From the cell containing the given text, extract its center point as (X, Y) coordinate. 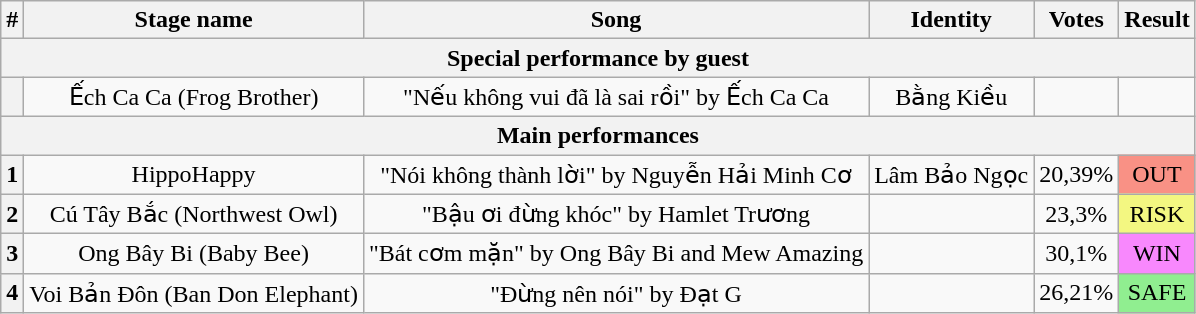
"Nếu không vui đã là sai rồi" by Ếch Ca Ca (616, 97)
Special performance by guest (598, 58)
2 (12, 214)
20,39% (1076, 174)
RISK (1157, 214)
SAFE (1157, 293)
# (12, 20)
"Đừng nên nói" by Đạt G (616, 293)
Votes (1076, 20)
23,3% (1076, 214)
Bằng Kiều (952, 97)
"Bát cơm mặn" by Ong Bây Bi and Mew Amazing (616, 254)
Identity (952, 20)
Stage name (194, 20)
Voi Bản Đôn (Ban Don Elephant) (194, 293)
Lâm Bảo Ngọc (952, 174)
Cú Tây Bắc (Northwest Owl) (194, 214)
WIN (1157, 254)
26,21% (1076, 293)
30,1% (1076, 254)
Ếch Ca Ca (Frog Brother) (194, 97)
Ong Bây Bi (Baby Bee) (194, 254)
HippoHappy (194, 174)
Main performances (598, 135)
"Bậu ơi đừng khóc" by Hamlet Trương (616, 214)
"Nói không thành lời" by Nguyễn Hải Minh Cơ (616, 174)
3 (12, 254)
Song (616, 20)
1 (12, 174)
OUT (1157, 174)
Result (1157, 20)
4 (12, 293)
